Locate the cell with the specified text and output its [x, y] center coordinate. 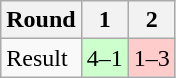
2 [152, 20]
4–1 [104, 58]
1 [104, 20]
Result [41, 58]
1–3 [152, 58]
Round [41, 20]
